Output the [x, y] coordinate of the center of the cell containing the given text.  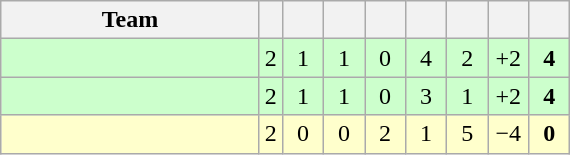
3 [426, 96]
5 [468, 134]
−4 [508, 134]
Team [130, 20]
